Find where the given text appears and provide that cell's center as [x, y] coordinate. 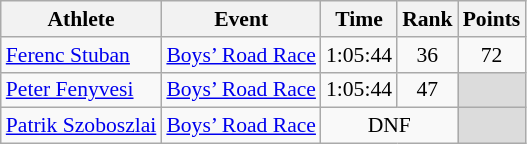
Ferenc Stuban [82, 55]
47 [428, 90]
72 [492, 55]
Event [241, 19]
DNF [390, 126]
Rank [428, 19]
Athlete [82, 19]
Time [359, 19]
36 [428, 55]
Peter Fenyvesi [82, 90]
Points [492, 19]
Patrik Szoboszlai [82, 126]
